From the cell containing the given text, extract its center point as (X, Y) coordinate. 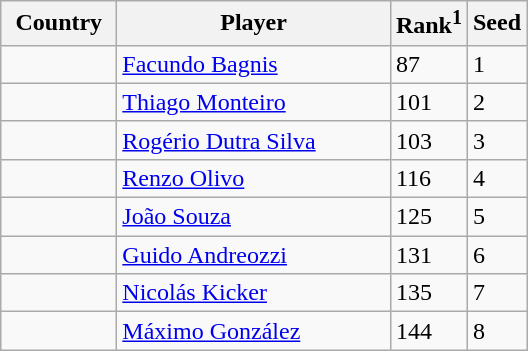
131 (428, 255)
1 (496, 64)
103 (428, 140)
135 (428, 293)
Country (59, 24)
Rogério Dutra Silva (254, 140)
Nicolás Kicker (254, 293)
João Souza (254, 217)
144 (428, 331)
6 (496, 255)
5 (496, 217)
87 (428, 64)
Seed (496, 24)
Guido Andreozzi (254, 255)
Rank1 (428, 24)
2 (496, 102)
Máximo González (254, 331)
8 (496, 331)
101 (428, 102)
116 (428, 178)
125 (428, 217)
Thiago Monteiro (254, 102)
Player (254, 24)
4 (496, 178)
3 (496, 140)
Facundo Bagnis (254, 64)
Renzo Olivo (254, 178)
7 (496, 293)
